Pinpoint the cell where the given text exists, returning its [X, Y] midpoint coordinate. 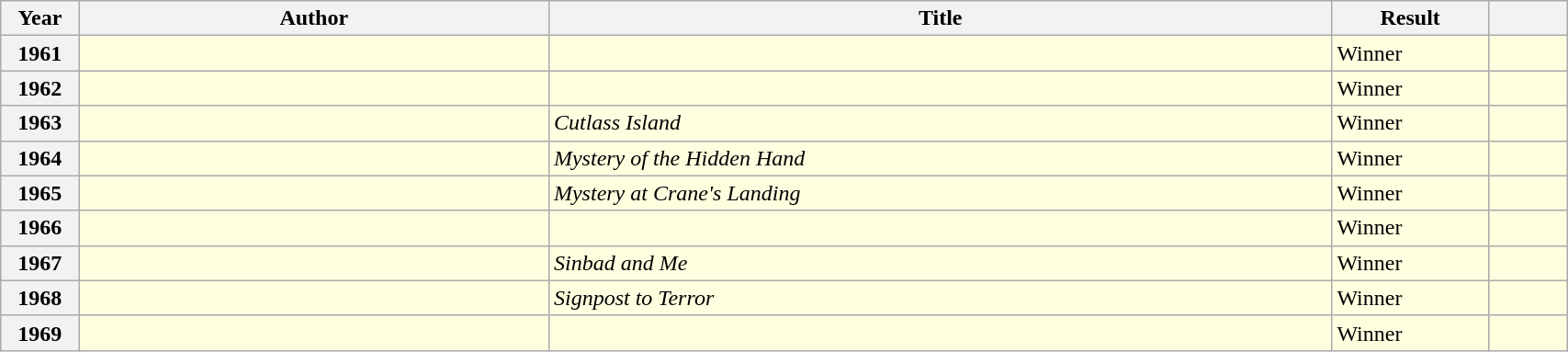
Mystery of the Hidden Hand [940, 158]
Cutlass Island [940, 123]
1965 [40, 193]
Title [940, 18]
Author [314, 18]
1969 [40, 333]
1967 [40, 263]
Year [40, 18]
Mystery at Crane's Landing [940, 193]
1968 [40, 298]
1964 [40, 158]
Signpost to Terror [940, 298]
1963 [40, 123]
1962 [40, 88]
Result [1410, 18]
1961 [40, 53]
Sinbad and Me [940, 263]
1966 [40, 228]
